Detect which cell encompasses the target text, then output its (x, y) center coordinate. 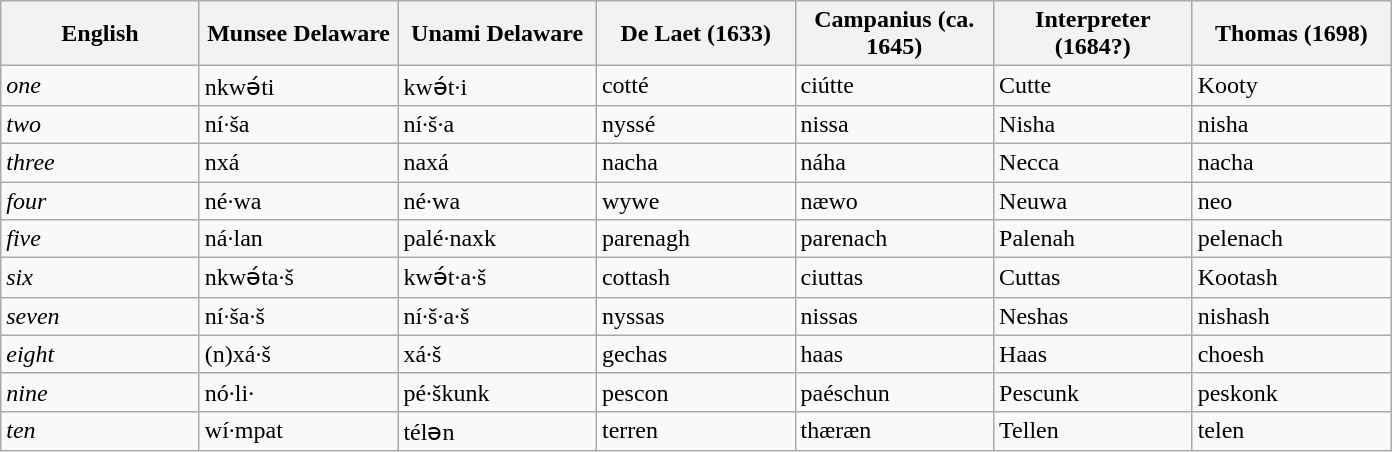
eight (100, 354)
pescon (696, 392)
nissas (894, 316)
nine (100, 392)
Nisha (1094, 124)
Necca (1094, 162)
paéschun (894, 392)
ná·lan (298, 239)
wí·mpat (298, 431)
Haas (1094, 354)
(n)xá·š (298, 354)
ní·ša (298, 124)
Cutte (1094, 86)
nissa (894, 124)
four (100, 201)
De Laet (1633) (696, 34)
cottash (696, 278)
Munsee Delaware (298, 34)
English (100, 34)
Tellen (1094, 431)
nkwə́ti (298, 86)
haas (894, 354)
ní·ša·š (298, 316)
pé·škunk (498, 392)
Palenah (1094, 239)
Kootash (1292, 278)
xá·š (498, 354)
Cuttas (1094, 278)
telen (1292, 431)
six (100, 278)
thæræn (894, 431)
kwə́t·a·š (498, 278)
Interpreter (1684?) (1094, 34)
nishash (1292, 316)
parenagh (696, 239)
ní·š·a (498, 124)
nxá (298, 162)
Pescunk (1094, 392)
gechas (696, 354)
Unami Delaware (498, 34)
Kooty (1292, 86)
peskonk (1292, 392)
náha (894, 162)
cotté (696, 86)
neo (1292, 201)
pelenach (1292, 239)
nisha (1292, 124)
næwo (894, 201)
ten (100, 431)
ciuttas (894, 278)
Neshas (1094, 316)
terren (696, 431)
kwə́t·i (498, 86)
five (100, 239)
nkwə́ta·š (298, 278)
nyssas (696, 316)
Neuwa (1094, 201)
télən (498, 431)
one (100, 86)
three (100, 162)
two (100, 124)
ní·š·a·š (498, 316)
Thomas (1698) (1292, 34)
nó·li· (298, 392)
parenach (894, 239)
seven (100, 316)
naxá (498, 162)
palé·naxk (498, 239)
ciútte (894, 86)
wywe (696, 201)
nyssé (696, 124)
choesh (1292, 354)
Campanius (ca. 1645) (894, 34)
